Provide the (x, y) coordinate of the cell's center where the given text is located.  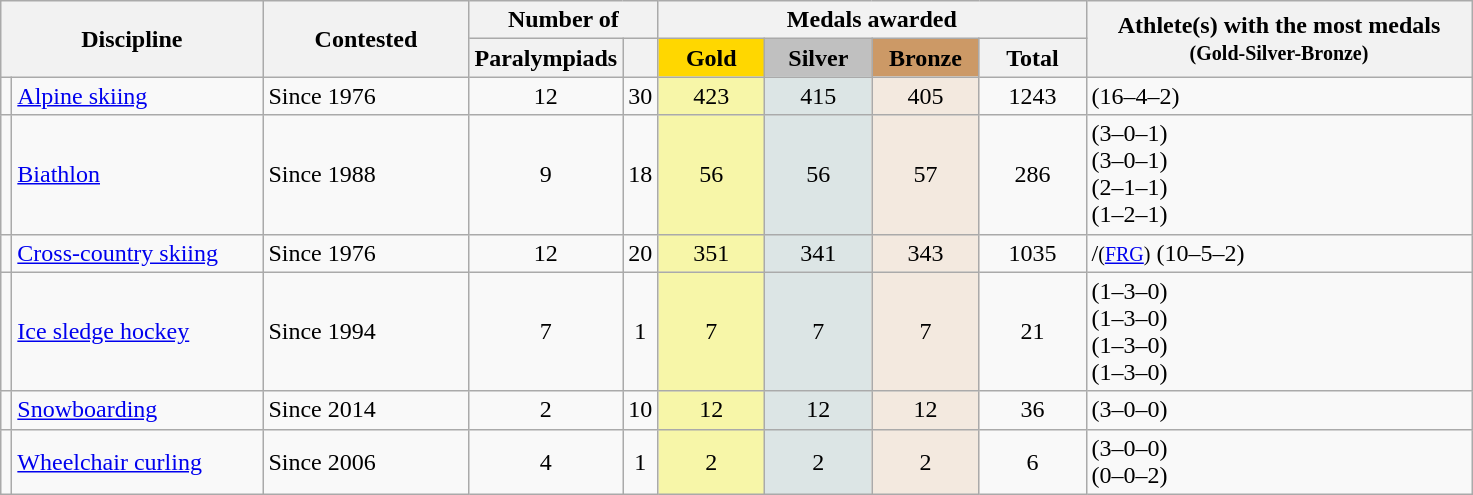
Contested (366, 39)
57 (926, 174)
Paralympiads (546, 58)
(3–0–0) (1279, 410)
(3–0–0) (0–0–2) (1279, 462)
21 (1032, 332)
Total (1032, 58)
343 (926, 253)
341 (818, 253)
Alpine skiing (138, 96)
(1–3–0) (1–3–0) (1–3–0) (1–3–0) (1279, 332)
Medals awarded (872, 20)
(16–4–2) (1279, 96)
6 (1032, 462)
1243 (1032, 96)
(3–0–1) (3–0–1) (2–1–1) (1–2–1) (1279, 174)
1035 (1032, 253)
Wheelchair curling (138, 462)
Athlete(s) with the most medals (Gold-Silver-Bronze) (1279, 39)
Biathlon (138, 174)
9 (546, 174)
Ice sledge hockey (138, 332)
Number of (564, 20)
/(FRG) (10–5–2) (1279, 253)
Since 2006 (366, 462)
Cross-country skiing (138, 253)
36 (1032, 410)
Since 1994 (366, 332)
351 (712, 253)
Silver (818, 58)
286 (1032, 174)
423 (712, 96)
Since 1988 (366, 174)
30 (640, 96)
Snowboarding (138, 410)
10 (640, 410)
20 (640, 253)
4 (546, 462)
415 (818, 96)
405 (926, 96)
Gold (712, 58)
18 (640, 174)
Discipline (132, 39)
Since 2014 (366, 410)
Bronze (926, 58)
